Return (x, y) of the center of cell containing provided text 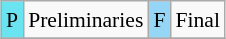
F (159, 20)
Preliminaries (86, 20)
P (12, 20)
Final (198, 20)
